Extract the [X, Y] coordinate from the center of the cell holding the provided text.  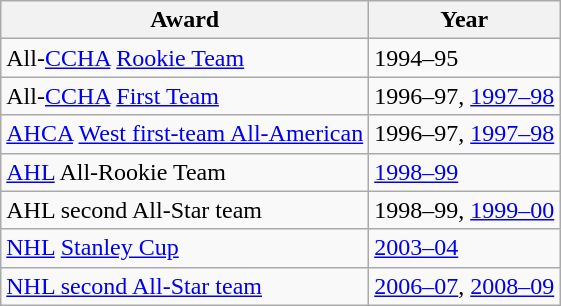
Year [464, 20]
All-CCHA First Team [185, 96]
1998–99 [464, 172]
All-CCHA Rookie Team [185, 58]
Award [185, 20]
NHL Stanley Cup [185, 248]
NHL second All-Star team [185, 286]
AHCA West first-team All-American [185, 134]
2003–04 [464, 248]
1994–95 [464, 58]
AHL second All-Star team [185, 210]
AHL All-Rookie Team [185, 172]
2006–07, 2008–09 [464, 286]
1998–99, 1999–00 [464, 210]
